Search for the cell housing the specified text and yield its [X, Y] center coordinate. 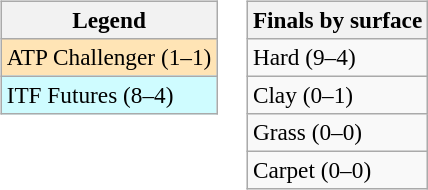
ITF Futures (8–4) [108, 95]
Hard (9–4) [337, 57]
Grass (0–0) [337, 133]
Finals by surface [337, 20]
ATP Challenger (1–1) [108, 57]
Carpet (0–0) [337, 171]
Clay (0–1) [337, 95]
Legend [108, 20]
